Determine the (X, Y) coordinate at the center of the cell enclosing the given text.  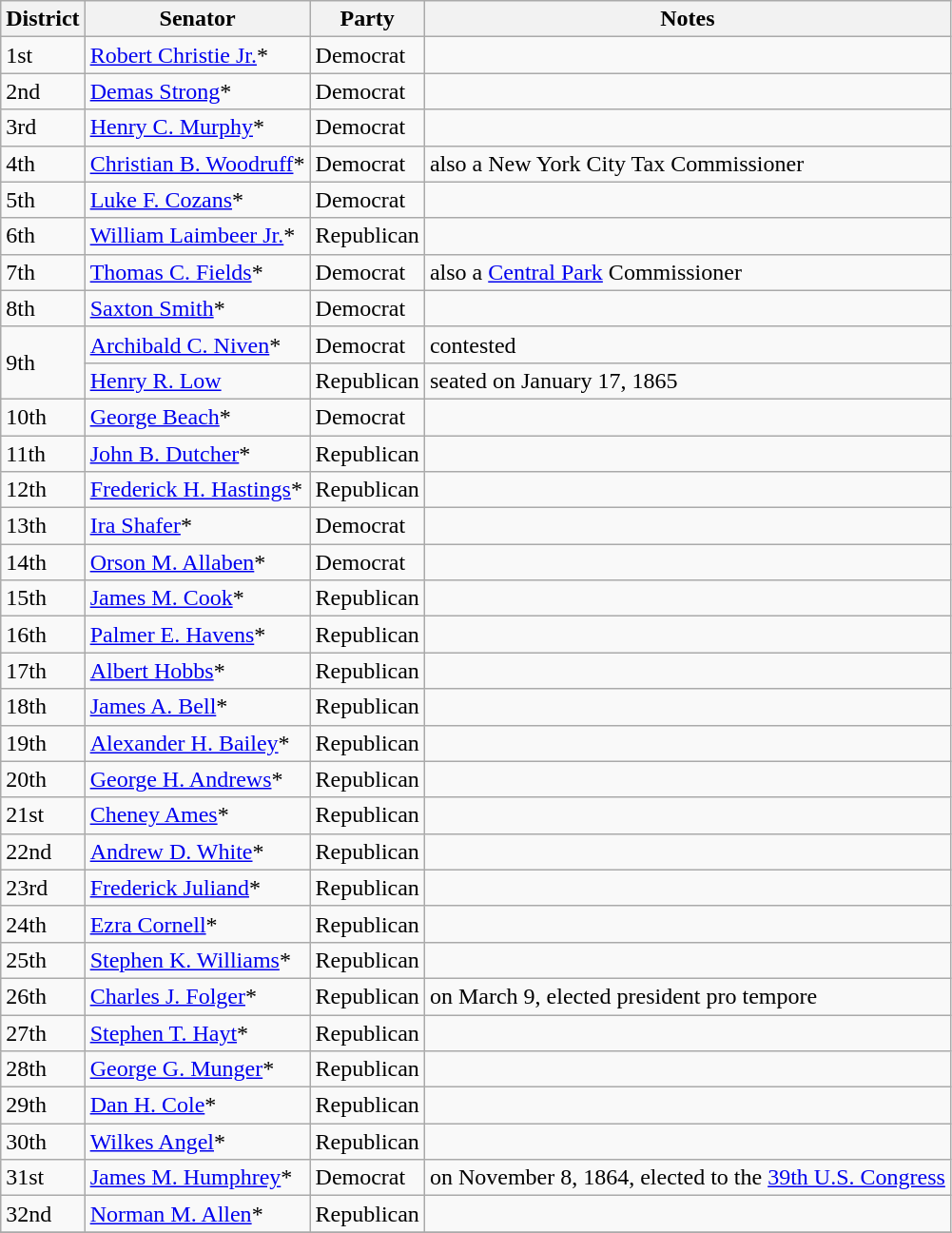
George G. Munger* (198, 1069)
6th (43, 236)
19th (43, 743)
18th (43, 707)
William Laimbeer Jr.* (198, 236)
Christian B. Woodruff* (198, 164)
21st (43, 815)
5th (43, 200)
22nd (43, 851)
Charles J. Folger* (198, 996)
Henry R. Low (198, 381)
9th (43, 362)
James A. Bell* (198, 707)
Henry C. Murphy* (198, 127)
Palmer E. Havens* (198, 635)
on March 9, elected president pro tempore (687, 996)
Albert Hobbs* (198, 671)
George Beach* (198, 417)
15th (43, 598)
31st (43, 1178)
Wilkes Angel* (198, 1142)
Robert Christie Jr.* (198, 55)
13th (43, 526)
12th (43, 490)
District (43, 19)
3rd (43, 127)
on November 8, 1864, elected to the 39th U.S. Congress (687, 1178)
Thomas C. Fields* (198, 272)
Party (367, 19)
Norman M. Allen* (198, 1214)
20th (43, 779)
Luke F. Cozans* (198, 200)
8th (43, 308)
seated on January 17, 1865 (687, 381)
Frederick H. Hastings* (198, 490)
Alexander H. Bailey* (198, 743)
1st (43, 55)
Demas Strong* (198, 91)
Stephen T. Hayt* (198, 1032)
30th (43, 1142)
Cheney Ames* (198, 815)
7th (43, 272)
29th (43, 1106)
32nd (43, 1214)
also a Central Park Commissioner (687, 272)
11th (43, 454)
James M. Humphrey* (198, 1178)
Andrew D. White* (198, 851)
John B. Dutcher* (198, 454)
10th (43, 417)
also a New York City Tax Commissioner (687, 164)
14th (43, 562)
Archibald C. Niven* (198, 344)
16th (43, 635)
23rd (43, 888)
contested (687, 344)
Stephen K. Williams* (198, 960)
James M. Cook* (198, 598)
2nd (43, 91)
Frederick Juliand* (198, 888)
Dan H. Cole* (198, 1106)
24th (43, 924)
4th (43, 164)
17th (43, 671)
Saxton Smith* (198, 308)
Notes (687, 19)
28th (43, 1069)
George H. Andrews* (198, 779)
Senator (198, 19)
Orson M. Allaben* (198, 562)
27th (43, 1032)
25th (43, 960)
Ira Shafer* (198, 526)
26th (43, 996)
Ezra Cornell* (198, 924)
